Scan for the cell matching the given text and deliver its [X, Y] coordinate at center. 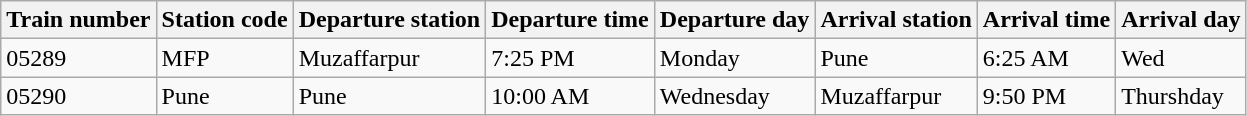
05289 [78, 58]
05290 [78, 96]
7:25 PM [570, 58]
9:50 PM [1046, 96]
Departure time [570, 20]
Departure day [734, 20]
Arrival day [1181, 20]
Wed [1181, 58]
6:25 AM [1046, 58]
Departure station [390, 20]
Wednesday [734, 96]
Station code [224, 20]
Thurshday [1181, 96]
Arrival station [896, 20]
Train number [78, 20]
MFP [224, 58]
10:00 AM [570, 96]
Arrival time [1046, 20]
Monday [734, 58]
